Extract the [x, y] coordinate from the center of the cell holding the provided text.  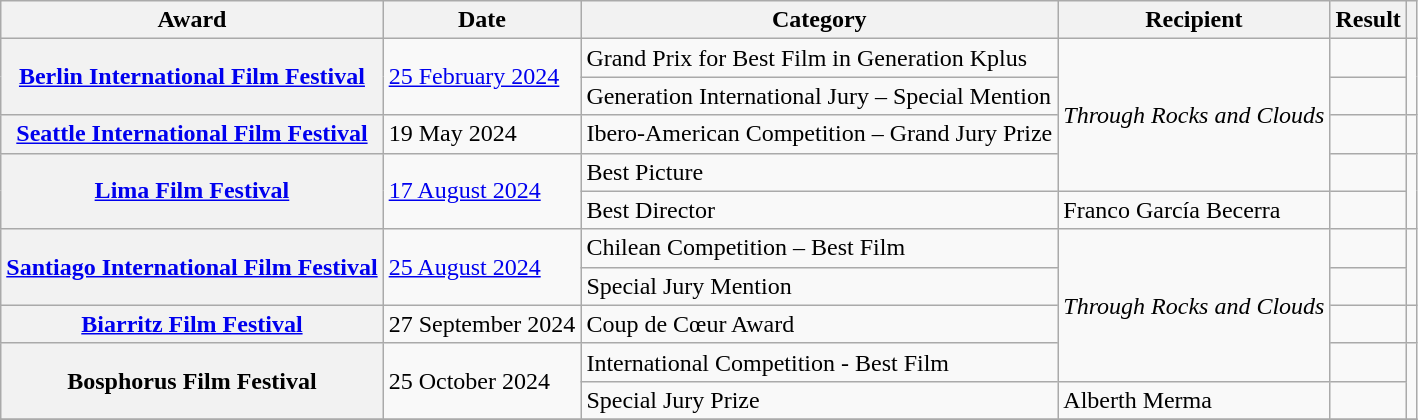
Chilean Competition – Best Film [820, 248]
Biarritz Film Festival [192, 324]
Santiago International Film Festival [192, 267]
25 February 2024 [482, 77]
Bosphorus Film Festival [192, 381]
17 August 2024 [482, 191]
Result [1368, 20]
Best Director [820, 210]
Berlin International Film Festival [192, 77]
Generation International Jury – Special Mention [820, 96]
27 September 2024 [482, 324]
Lima Film Festival [192, 191]
Best Picture [820, 172]
Special Jury Prize [820, 400]
Recipient [1194, 20]
Seattle International Film Festival [192, 134]
International Competition - Best Film [820, 362]
Category [820, 20]
Coup de Cœur Award [820, 324]
Alberth Merma [1194, 400]
Award [192, 20]
25 August 2024 [482, 267]
Grand Prix for Best Film in Generation Kplus [820, 58]
25 October 2024 [482, 381]
Special Jury Mention [820, 286]
Franco García Becerra [1194, 210]
19 May 2024 [482, 134]
Ibero-American Competition – Grand Jury Prize [820, 134]
Date [482, 20]
